Output the [x, y] coordinate of the center of the cell containing the given text.  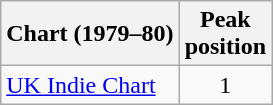
Peakposition [225, 34]
Chart (1979–80) [90, 34]
1 [225, 85]
UK Indie Chart [90, 85]
